Scan for the cell matching the given text and deliver its [X, Y] coordinate at center. 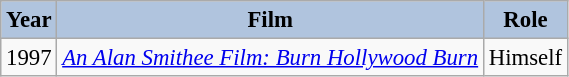
Himself [525, 58]
Year [29, 20]
Role [525, 20]
An Alan Smithee Film: Burn Hollywood Burn [270, 58]
Film [270, 20]
1997 [29, 58]
